Search for the cell housing the specified text and yield its (X, Y) center coordinate. 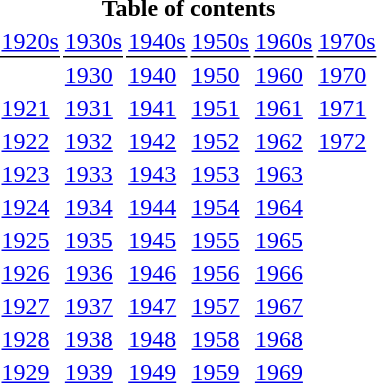
1938 (93, 339)
1948 (157, 339)
1940 (157, 75)
1940s (157, 42)
1935 (93, 241)
1931 (93, 109)
1965 (283, 241)
1970 (347, 75)
1968 (283, 339)
1960s (283, 42)
1944 (157, 207)
1945 (157, 241)
1954 (220, 207)
1971 (347, 109)
1930s (93, 42)
1955 (220, 241)
1963 (283, 175)
1946 (157, 273)
1924 (30, 207)
1920s (30, 42)
1934 (93, 207)
1926 (30, 273)
1957 (220, 307)
1943 (157, 175)
1925 (30, 241)
1923 (30, 175)
1927 (30, 307)
1942 (157, 141)
1964 (283, 207)
1937 (93, 307)
1932 (93, 141)
1936 (93, 273)
1972 (347, 141)
1928 (30, 339)
1921 (30, 109)
1970s (347, 42)
1930 (93, 75)
1962 (283, 141)
1952 (220, 141)
1953 (220, 175)
1960 (283, 75)
1951 (220, 109)
1947 (157, 307)
1922 (30, 141)
1941 (157, 109)
1956 (220, 273)
1950 (220, 75)
1961 (283, 109)
1967 (283, 307)
1966 (283, 273)
1933 (93, 175)
1950s (220, 42)
1958 (220, 339)
